Scan for the cell matching the given text and deliver its [x, y] coordinate at center. 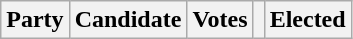
Elected [308, 20]
Votes [220, 20]
Party [35, 20]
Candidate [128, 20]
